Determine the [x, y] coordinate at the center of the cell enclosing the given text.  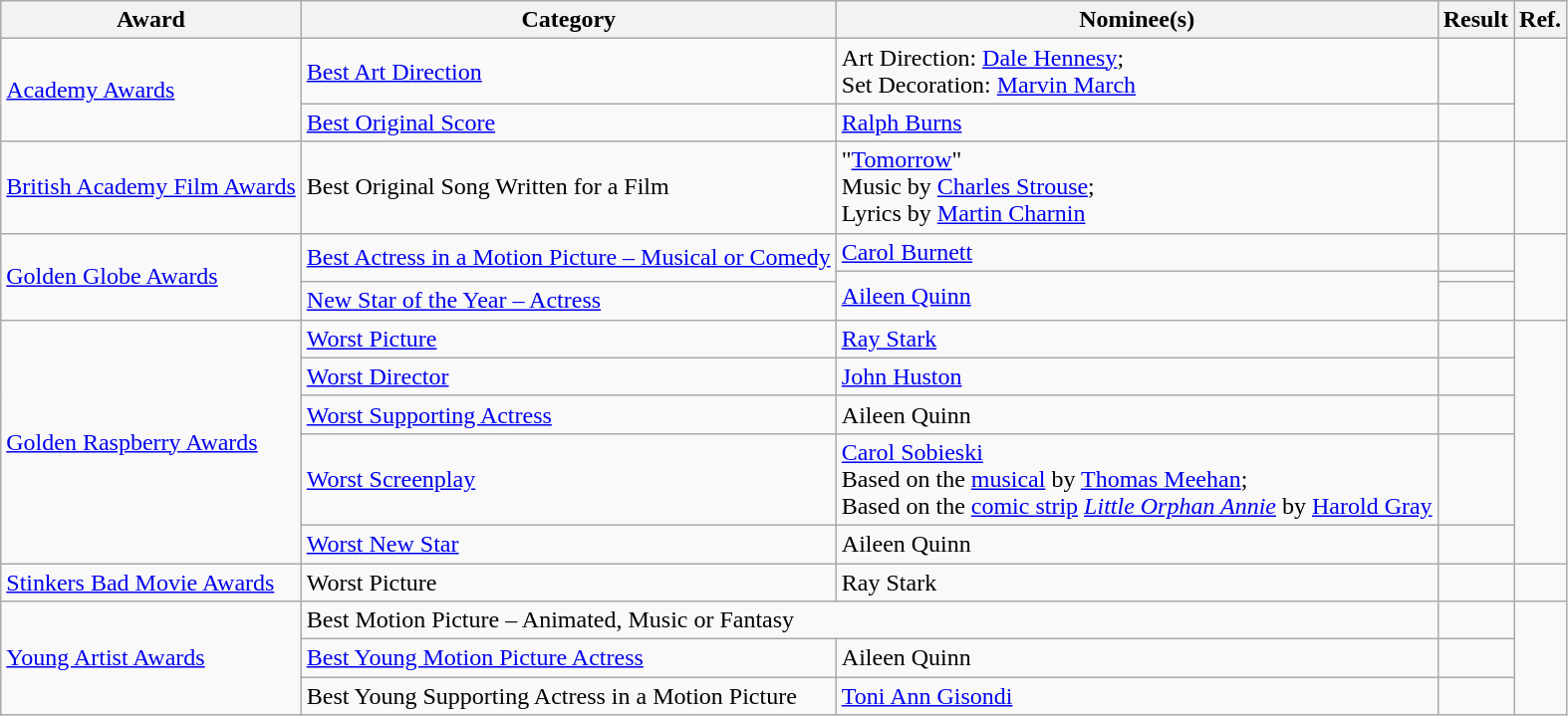
Result [1475, 20]
Best Art Direction [568, 72]
Ref. [1540, 20]
Best Young Motion Picture Actress [568, 658]
"Tomorrow" Music by Charles Strouse; Lyrics by Martin Charnin [1137, 187]
Category [568, 20]
Art Direction: Dale Hennesy; Set Decoration: Marvin March [1137, 72]
Best Original Song Written for a Film [568, 187]
Best Young Supporting Actress in a Motion Picture [568, 696]
Best Actress in a Motion Picture – Musical or Comedy [568, 257]
New Star of the Year – Actress [568, 301]
Worst Supporting Actress [568, 414]
British Academy Film Awards [151, 187]
Award [151, 20]
Worst Director [568, 376]
Worst Screenplay [568, 479]
Stinkers Bad Movie Awards [151, 583]
Worst New Star [568, 544]
Young Artist Awards [151, 658]
Best Motion Picture – Animated, Music or Fantasy [869, 620]
Ralph Burns [1137, 122]
John Huston [1137, 376]
Golden Globe Awards [151, 277]
Carol Burnett [1137, 252]
Toni Ann Gisondi [1137, 696]
Best Original Score [568, 122]
Academy Awards [151, 90]
Nominee(s) [1137, 20]
Golden Raspberry Awards [151, 441]
Carol Sobieski Based on the musical by Thomas Meehan; Based on the comic strip Little Orphan Annie by Harold Gray [1137, 479]
